Return [x, y] of the center of cell containing provided text 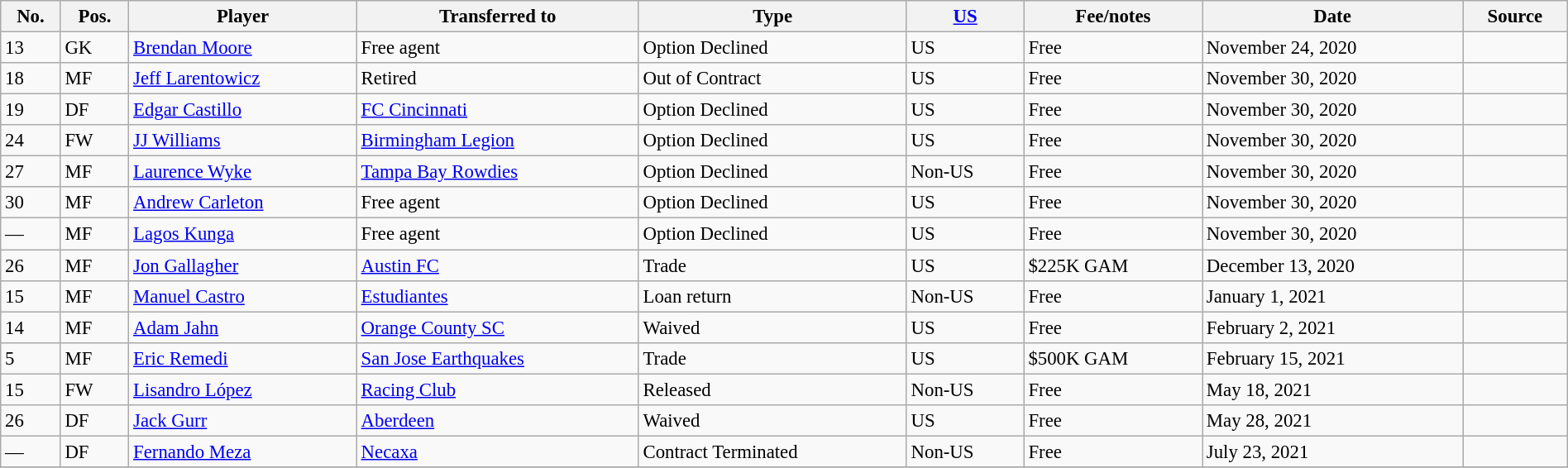
$500K GAM [1113, 358]
July 23, 2021 [1333, 451]
GK [94, 48]
Retired [498, 79]
Lagos Kunga [243, 234]
Jeff Larentowicz [243, 79]
Andrew Carleton [243, 203]
JJ Williams [243, 141]
May 18, 2021 [1333, 389]
February 2, 2021 [1333, 327]
Tampa Bay Rowdies [498, 172]
Type [772, 17]
Lisandro López [243, 389]
May 28, 2021 [1333, 421]
Racing Club [498, 389]
Aberdeen [498, 421]
Pos. [94, 17]
FC Cincinnati [498, 110]
18 [31, 79]
5 [31, 358]
December 13, 2020 [1333, 265]
Source [1515, 17]
Orange County SC [498, 327]
Necaxa [498, 451]
24 [31, 141]
Laurence Wyke [243, 172]
30 [31, 203]
Birmingham Legion [498, 141]
Jack Gurr [243, 421]
No. [31, 17]
Fernando Meza [243, 451]
Eric Remedi [243, 358]
Loan return [772, 296]
Manuel Castro [243, 296]
Adam Jahn [243, 327]
Date [1333, 17]
Austin FC [498, 265]
19 [31, 110]
Transferred to [498, 17]
Fee/notes [1113, 17]
14 [31, 327]
Released [772, 389]
Edgar Castillo [243, 110]
Estudiantes [498, 296]
$225K GAM [1113, 265]
Out of Contract [772, 79]
San Jose Earthquakes [498, 358]
Brendan Moore [243, 48]
Player [243, 17]
November 24, 2020 [1333, 48]
27 [31, 172]
Contract Terminated [772, 451]
Jon Gallagher [243, 265]
January 1, 2021 [1333, 296]
February 15, 2021 [1333, 358]
13 [31, 48]
